Pinpoint the cell where the given text exists, returning its [X, Y] midpoint coordinate. 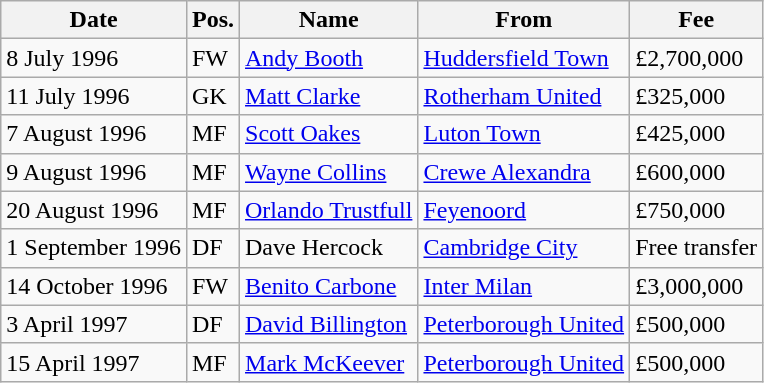
14 October 1996 [94, 286]
1 September 1996 [94, 248]
Mark McKeever [329, 362]
Feyenoord [524, 210]
£325,000 [696, 96]
£600,000 [696, 172]
Fee [696, 20]
£425,000 [696, 134]
11 July 1996 [94, 96]
9 August 1996 [94, 172]
3 April 1997 [94, 324]
Pos. [212, 20]
Inter Milan [524, 286]
15 April 1997 [94, 362]
£3,000,000 [696, 286]
Orlando Trustfull [329, 210]
Benito Carbone [329, 286]
Scott Oakes [329, 134]
Andy Booth [329, 58]
Luton Town [524, 134]
Matt Clarke [329, 96]
8 July 1996 [94, 58]
Dave Hercock [329, 248]
Free transfer [696, 248]
Date [94, 20]
Rotherham United [524, 96]
GK [212, 96]
David Billington [329, 324]
Name [329, 20]
7 August 1996 [94, 134]
20 August 1996 [94, 210]
Cambridge City [524, 248]
From [524, 20]
Crewe Alexandra [524, 172]
£750,000 [696, 210]
Huddersfield Town [524, 58]
£2,700,000 [696, 58]
Wayne Collins [329, 172]
